Scan for the cell matching the given text and deliver its [X, Y] coordinate at center. 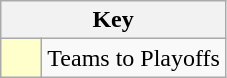
Key [114, 20]
Teams to Playoffs [134, 58]
